Scan for the cell matching the given text and deliver its (x, y) coordinate at center. 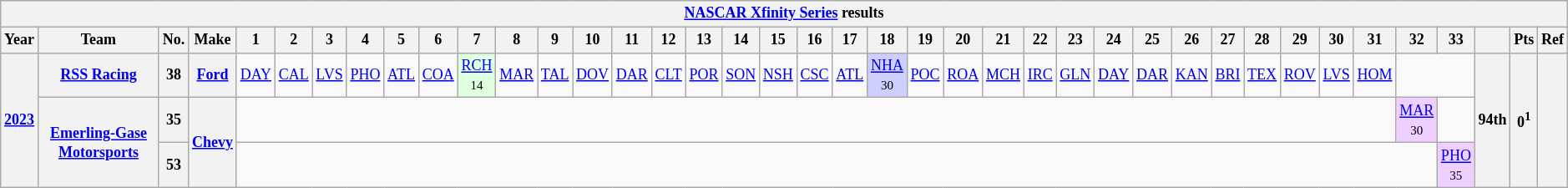
No. (174, 40)
23 (1075, 40)
TAL (555, 75)
2023 (20, 120)
32 (1417, 40)
Ford (213, 75)
24 (1114, 40)
ROA (964, 75)
13 (704, 40)
Pts (1525, 40)
25 (1152, 40)
29 (1299, 40)
20 (964, 40)
PHO35 (1456, 165)
Chevy (213, 142)
POR (704, 75)
27 (1227, 40)
Make (213, 40)
9 (555, 40)
01 (1525, 120)
53 (174, 165)
6 (438, 40)
14 (741, 40)
PHO (366, 75)
Year (20, 40)
POC (925, 75)
18 (888, 40)
NHA30 (888, 75)
12 (668, 40)
NSH (778, 75)
TEX (1262, 75)
17 (850, 40)
15 (778, 40)
5 (402, 40)
26 (1191, 40)
BRI (1227, 75)
DOV (593, 75)
94th (1493, 120)
Ref (1553, 40)
22 (1040, 40)
NASCAR Xfinity Series results (784, 13)
4 (366, 40)
28 (1262, 40)
IRC (1040, 75)
RCH14 (477, 75)
CSC (815, 75)
38 (174, 75)
CLT (668, 75)
33 (1456, 40)
MAR30 (1417, 120)
19 (925, 40)
KAN (1191, 75)
Team (99, 40)
RSS Racing (99, 75)
35 (174, 120)
SON (741, 75)
10 (593, 40)
16 (815, 40)
COA (438, 75)
11 (631, 40)
2 (294, 40)
CAL (294, 75)
1 (255, 40)
GLN (1075, 75)
30 (1336, 40)
ROV (1299, 75)
7 (477, 40)
Emerling-Gase Motorsports (99, 142)
21 (1004, 40)
3 (329, 40)
8 (517, 40)
MAR (517, 75)
HOM (1374, 75)
MCH (1004, 75)
31 (1374, 40)
